From the cell containing the given text, extract its center point as (X, Y) coordinate. 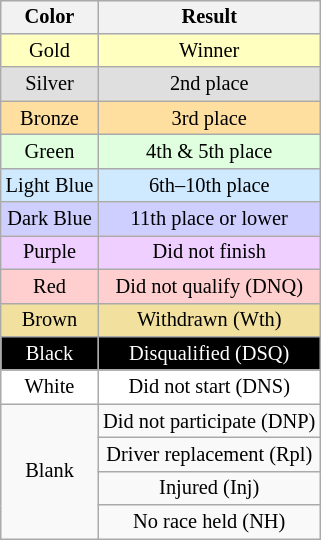
Did not qualify (DNQ) (209, 286)
6th–10th place (209, 185)
Did not participate (DNP) (209, 421)
Driver replacement (Rpl) (209, 455)
Green (50, 152)
Blank (50, 472)
2nd place (209, 84)
Gold (50, 51)
Result (209, 17)
Red (50, 286)
No race held (NH) (209, 522)
4th & 5th place (209, 152)
Color (50, 17)
Purple (50, 253)
Injured (Inj) (209, 488)
Did not start (DNS) (209, 387)
Did not finish (209, 253)
11th place or lower (209, 219)
Light Blue (50, 185)
3rd place (209, 118)
Winner (209, 51)
Dark Blue (50, 219)
Bronze (50, 118)
Black (50, 354)
Silver (50, 84)
Brown (50, 320)
Withdrawn (Wth) (209, 320)
Disqualified (DSQ) (209, 354)
White (50, 387)
